For the text-containing cell, return its midpoint in (x, y) coordinate format. 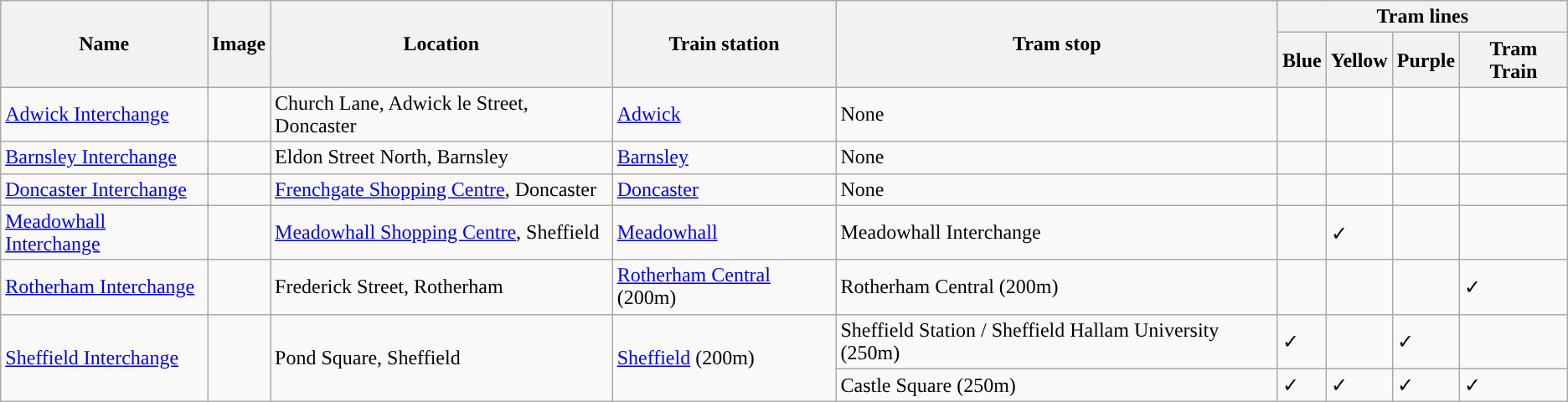
Pond Square, Sheffield (442, 358)
Barnsley (724, 157)
Tram Train (1514, 60)
Name (104, 44)
Blue (1302, 60)
Church Lane, Adwick le Street, Doncaster (442, 114)
Tram stop (1057, 44)
Sheffield (200m) (724, 358)
Doncaster Interchange (104, 189)
Purple (1426, 60)
Train station (724, 44)
Eldon Street North, Barnsley (442, 157)
Doncaster (724, 189)
Adwick (724, 114)
Tram lines (1422, 17)
Rotherham Interchange (104, 286)
Frederick Street, Rotherham (442, 286)
Image (240, 44)
Yellow (1359, 60)
Location (442, 44)
Barnsley Interchange (104, 157)
Castle Square (250m) (1057, 385)
Adwick Interchange (104, 114)
Sheffield Interchange (104, 358)
Frenchgate Shopping Centre, Doncaster (442, 189)
Meadowhall Shopping Centre, Sheffield (442, 233)
Sheffield Station / Sheffield Hallam University (250m) (1057, 342)
Meadowhall (724, 233)
